Identify which cell holds the provided text, then report its [x, y] central coordinate. 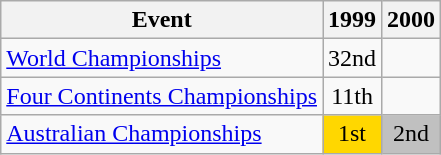
1st [352, 134]
1999 [352, 20]
2nd [412, 134]
2000 [412, 20]
Australian Championships [162, 134]
11th [352, 96]
Event [162, 20]
32nd [352, 58]
Four Continents Championships [162, 96]
World Championships [162, 58]
